For the text-containing cell, return its midpoint in (X, Y) coordinate format. 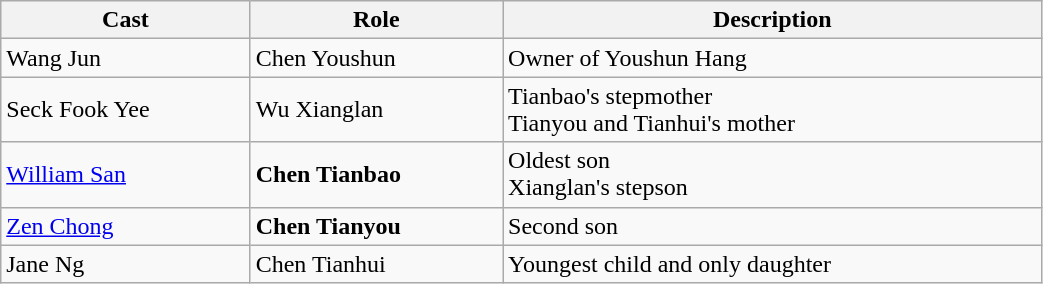
Seck Fook Yee (126, 110)
Role (376, 20)
Wang Jun (126, 58)
Chen Tianbao (376, 174)
William San (126, 174)
Jane Ng (126, 264)
Owner of Youshun Hang (772, 58)
Zen Chong (126, 226)
Oldest sonXianglan's stepson (772, 174)
Youngest child and only daughter (772, 264)
Tianbao's stepmotherTianyou and Tianhui's mother (772, 110)
Chen Tianhui (376, 264)
Chen Tianyou (376, 226)
Cast (126, 20)
Wu Xianglan (376, 110)
Chen Youshun (376, 58)
Second son (772, 226)
Description (772, 20)
